For the text-containing cell, return its midpoint in [X, Y] coordinate format. 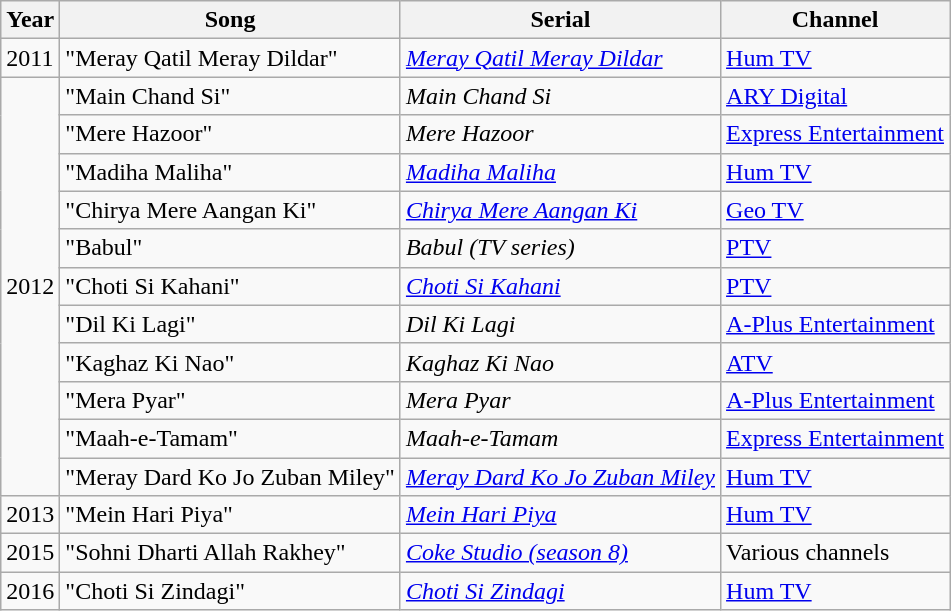
Channel [836, 20]
"Mera Pyar" [230, 400]
Serial [560, 20]
"Maah-e-Tamam" [230, 438]
Mera Pyar [560, 400]
"Sohni Dharti Allah Rakhey" [230, 553]
2016 [30, 591]
"Dil Ki Lagi" [230, 324]
Babul (TV series) [560, 248]
"Meray Dard Ko Jo Zuban Miley" [230, 477]
Song [230, 20]
Meray Qatil Meray Dildar [560, 58]
Choti Si Kahani [560, 286]
"Chirya Mere Aangan Ki" [230, 210]
"Main Chand Si" [230, 96]
Mere Hazoor [560, 134]
Kaghaz Ki Nao [560, 362]
Coke Studio (season 8) [560, 553]
Maah-e-Tamam [560, 438]
Dil Ki Lagi [560, 324]
"Babul" [230, 248]
Main Chand Si [560, 96]
Choti Si Zindagi [560, 591]
ATV [836, 362]
2013 [30, 515]
Various channels [836, 553]
Meray Dard Ko Jo Zuban Miley [560, 477]
2011 [30, 58]
Mein Hari Piya [560, 515]
2012 [30, 286]
"Meray Qatil Meray Dildar" [230, 58]
2015 [30, 553]
"Choti Si Zindagi" [230, 591]
"Madiha Maliha" [230, 172]
"Choti Si Kahani" [230, 286]
Chirya Mere Aangan Ki [560, 210]
"Mere Hazoor" [230, 134]
"Kaghaz Ki Nao" [230, 362]
Geo TV [836, 210]
ARY Digital [836, 96]
Madiha Maliha [560, 172]
Year [30, 20]
"Mein Hari Piya" [230, 515]
